Determine the [x, y] coordinate at the center of the cell enclosing the given text.  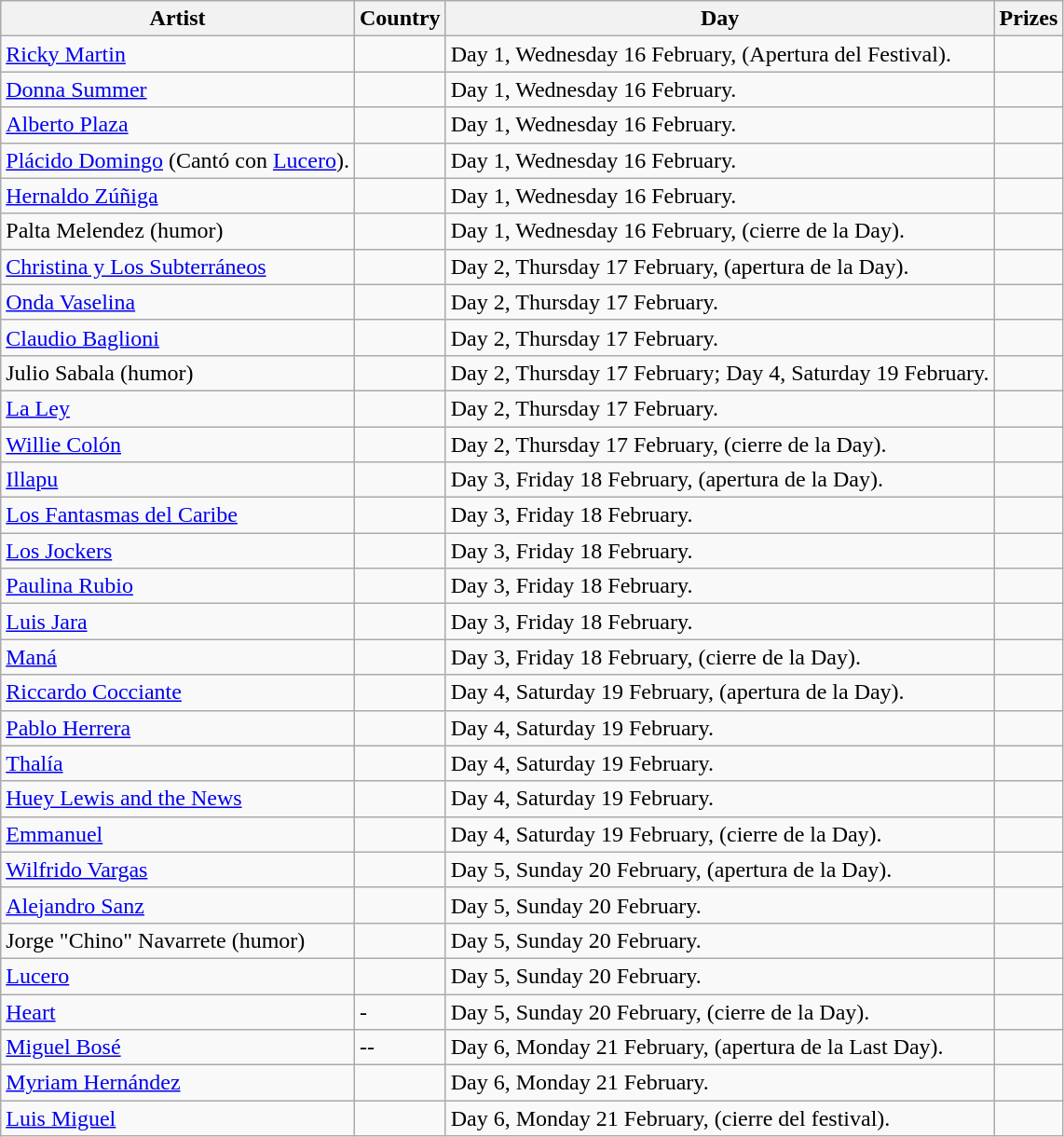
Day 4, Saturday 19 February, (cierre de la Day). [719, 834]
Wilfrido Vargas [178, 870]
Miguel Bosé [178, 1048]
Day 2, Thursday 17 February, (cierre de la Day). [719, 445]
Thalía [178, 763]
Los Jockers [178, 551]
Plácido Domingo (Cantó con Lucero). [178, 160]
Hernaldo Zúñiga [178, 196]
Day 5, Sunday 20 February, (cierre de la Day). [719, 1011]
Day 6, Monday 21 February, (cierre del festival). [719, 1118]
Donna Summer [178, 89]
Day 3, Friday 18 February, (apertura de la Day). [719, 480]
Palta Melendez (humor) [178, 231]
Day 1, Wednesday 16 February, (cierre de la Day). [719, 231]
Prizes [1029, 19]
Alejandro Sanz [178, 905]
Emmanuel [178, 834]
-- [400, 1048]
Huey Lewis and the News [178, 799]
Pablo Herrera [178, 728]
Julio Sabala (humor) [178, 373]
Luis Miguel [178, 1118]
Day 2, Thursday 17 February; Day 4, Saturday 19 February. [719, 373]
Day 2, Thursday 17 February, (apertura de la Day). [719, 267]
Lucero [178, 976]
Day 1, Wednesday 16 February, (Apertura del Festival). [719, 54]
Illapu [178, 480]
Los Fantasmas del Caribe [178, 515]
Country [400, 19]
Day 6, Monday 21 February. [719, 1083]
Ricky Martin [178, 54]
Riccardo Cocciante [178, 692]
Claudio Baglioni [178, 337]
Heart [178, 1011]
Onda Vaselina [178, 302]
Day [719, 19]
Jorge "Chino" Navarrete (humor) [178, 940]
Christina y Los Subterráneos [178, 267]
Maná [178, 657]
Day 6, Monday 21 February, (apertura de la Last Day). [719, 1048]
Willie Colón [178, 445]
Artist [178, 19]
Myriam Hernández [178, 1083]
Luis Jara [178, 622]
Day 3, Friday 18 February, (cierre de la Day). [719, 657]
Alberto Plaza [178, 125]
Paulina Rubio [178, 586]
Day 5, Sunday 20 February, (apertura de la Day). [719, 870]
- [400, 1011]
Day 4, Saturday 19 February, (apertura de la Day). [719, 692]
La Ley [178, 408]
